Return the [x, y] coordinate for the center point of the cell that contains the specified text.  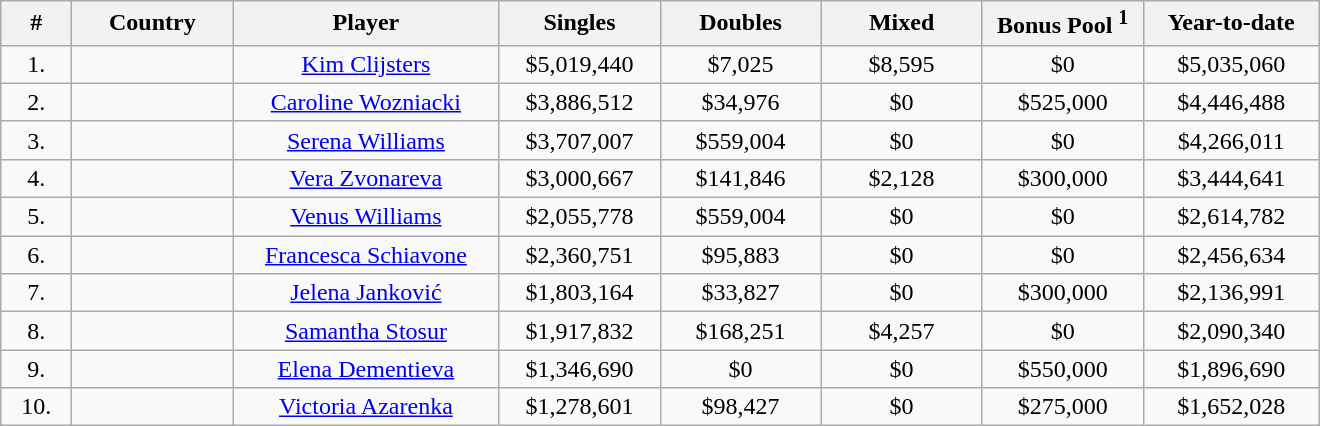
8. [36, 331]
10. [36, 407]
$4,446,488 [1231, 102]
$4,266,011 [1231, 140]
$525,000 [1062, 102]
$1,803,164 [580, 293]
$1,346,690 [580, 369]
Francesca Schiavone [366, 255]
2. [36, 102]
$1,917,832 [580, 331]
Venus Williams [366, 217]
Kim Clijsters [366, 64]
$2,456,634 [1231, 255]
$2,128 [902, 178]
4. [36, 178]
$1,278,601 [580, 407]
Caroline Wozniacki [366, 102]
$5,019,440 [580, 64]
$2,090,340 [1231, 331]
$141,846 [740, 178]
$2,614,782 [1231, 217]
$33,827 [740, 293]
$98,427 [740, 407]
7. [36, 293]
$3,886,512 [580, 102]
$5,035,060 [1231, 64]
6. [36, 255]
$275,000 [1062, 407]
Player [366, 24]
Mixed [902, 24]
# [36, 24]
Samantha Stosur [366, 331]
$3,444,641 [1231, 178]
Vera Zvonareva [366, 178]
3. [36, 140]
$2,136,991 [1231, 293]
$1,896,690 [1231, 369]
Jelena Janković [366, 293]
9. [36, 369]
$168,251 [740, 331]
$8,595 [902, 64]
Doubles [740, 24]
5. [36, 217]
$2,360,751 [580, 255]
Singles [580, 24]
$3,000,667 [580, 178]
$34,976 [740, 102]
$550,000 [1062, 369]
Victoria Azarenka [366, 407]
$4,257 [902, 331]
Bonus Pool 1 [1062, 24]
Year-to-date [1231, 24]
$3,707,007 [580, 140]
Elena Dementieva [366, 369]
Serena Williams [366, 140]
Country [152, 24]
$95,883 [740, 255]
$7,025 [740, 64]
1. [36, 64]
$1,652,028 [1231, 407]
$2,055,778 [580, 217]
